Scan for the cell matching the given text and deliver its (x, y) coordinate at center. 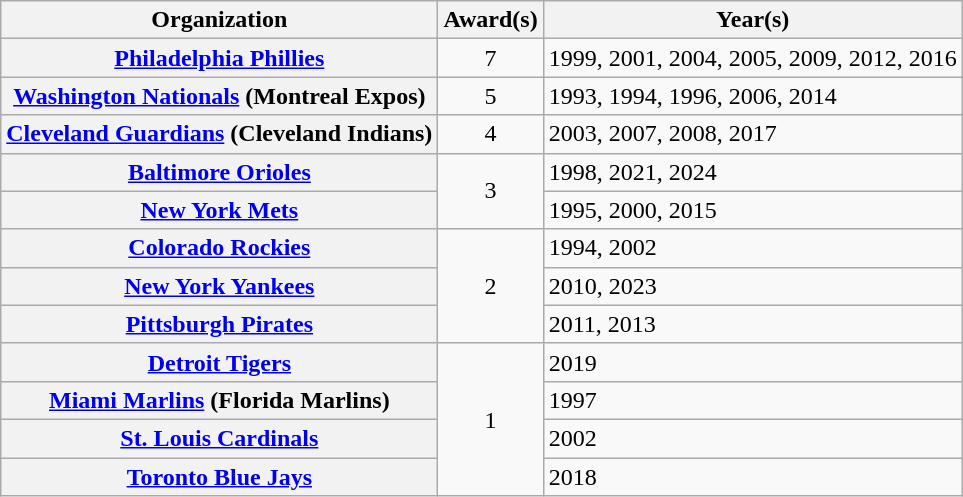
1994, 2002 (752, 248)
Detroit Tigers (220, 362)
2011, 2013 (752, 324)
1999, 2001, 2004, 2005, 2009, 2012, 2016 (752, 58)
Washington Nationals (Montreal Expos) (220, 96)
2002 (752, 438)
7 (490, 58)
Year(s) (752, 20)
Cleveland Guardians (Cleveland Indians) (220, 134)
Toronto Blue Jays (220, 477)
New York Mets (220, 210)
1997 (752, 400)
1 (490, 419)
2019 (752, 362)
New York Yankees (220, 286)
Organization (220, 20)
4 (490, 134)
5 (490, 96)
2018 (752, 477)
Award(s) (490, 20)
3 (490, 191)
Philadelphia Phillies (220, 58)
Pittsburgh Pirates (220, 324)
1995, 2000, 2015 (752, 210)
2003, 2007, 2008, 2017 (752, 134)
Baltimore Orioles (220, 172)
Colorado Rockies (220, 248)
2 (490, 286)
Miami Marlins (Florida Marlins) (220, 400)
St. Louis Cardinals (220, 438)
1998, 2021, 2024 (752, 172)
1993, 1994, 1996, 2006, 2014 (752, 96)
2010, 2023 (752, 286)
